Search for the cell housing the specified text and yield its [x, y] center coordinate. 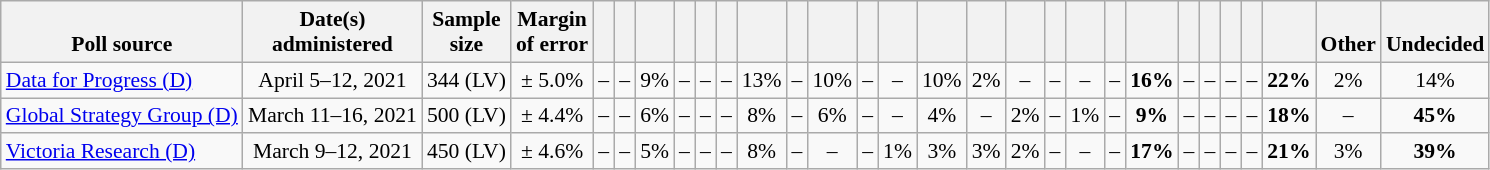
Undecided [1435, 32]
Global Strategy Group (D) [122, 116]
14% [1435, 80]
16% [1152, 80]
Date(s)administered [332, 32]
18% [1288, 116]
Data for Progress (D) [122, 80]
17% [1152, 152]
21% [1288, 152]
March 9–12, 2021 [332, 152]
13% [762, 80]
22% [1288, 80]
April 5–12, 2021 [332, 80]
± 4.4% [552, 116]
Samplesize [466, 32]
39% [1435, 152]
500 (LV) [466, 116]
4% [942, 116]
March 11–16, 2021 [332, 116]
344 (LV) [466, 80]
± 4.6% [552, 152]
5% [654, 152]
Other [1348, 32]
± 5.0% [552, 80]
45% [1435, 116]
Victoria Research (D) [122, 152]
Poll source [122, 32]
450 (LV) [466, 152]
Marginof error [552, 32]
